Capture the cell that displays the provided text and extract its (X, Y) central coordinate. 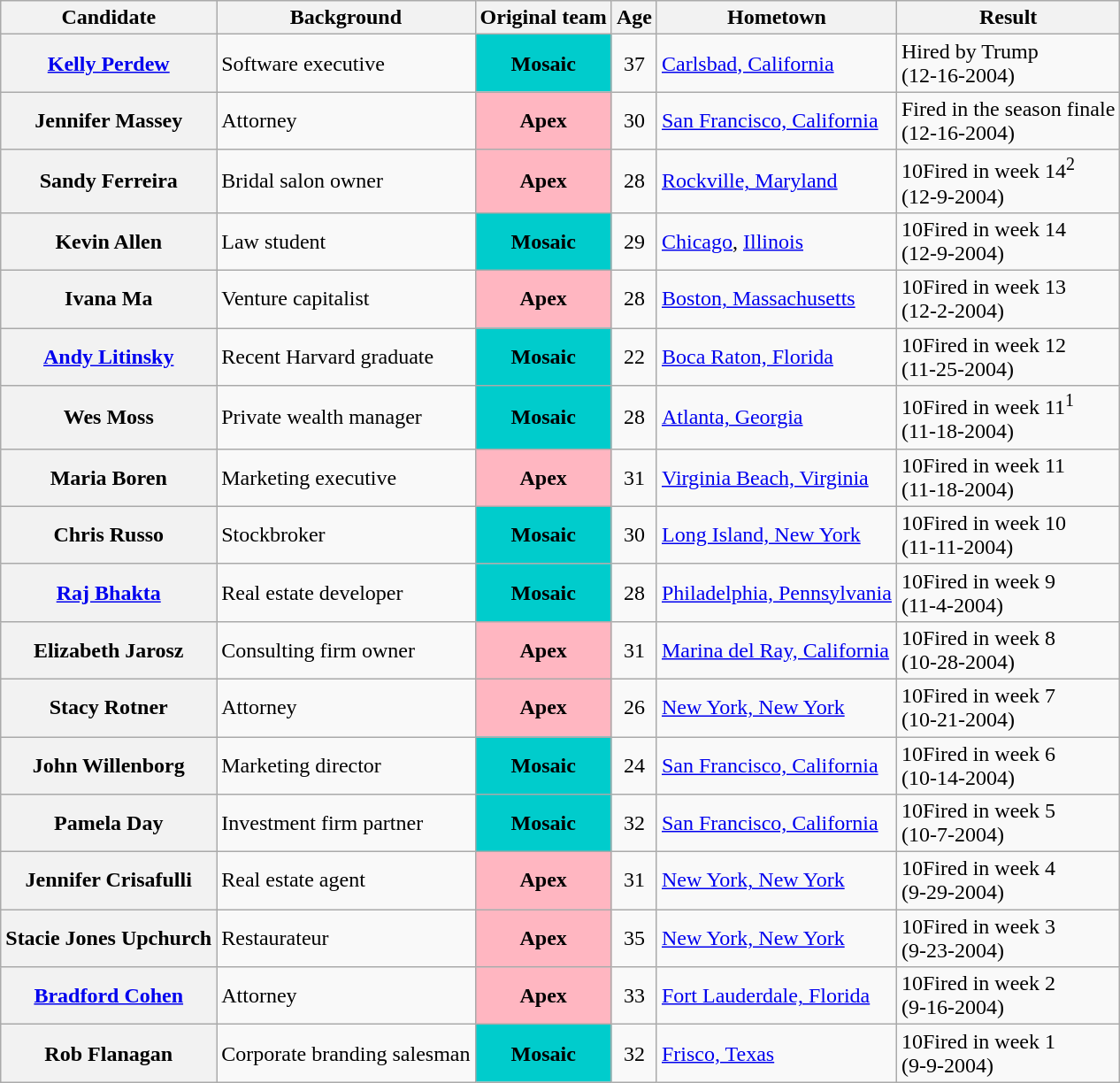
Kelly Perdew (109, 64)
Marina del Ray, California (777, 649)
Wes Moss (109, 418)
Bridal salon owner (346, 181)
Corporate branding salesman (346, 1053)
26 (633, 708)
Ivana Ma (109, 299)
Atlanta, Georgia (777, 418)
Restaurateur (346, 938)
Private wealth manager (346, 418)
10Fired in week 13(12-2-2004) (1008, 299)
Sandy Ferreira (109, 181)
Bradford Cohen (109, 996)
Chicago, Illinois (777, 241)
Original team (543, 18)
Stockbroker (346, 534)
Stacy Rotner (109, 708)
10Fired in week 11(11-18-2004) (1008, 478)
29 (633, 241)
Software executive (346, 64)
Rob Flanagan (109, 1053)
Frisco, Texas (777, 1053)
10Fired in week 8(10-28-2004) (1008, 649)
Investment firm partner (346, 823)
Fort Lauderdale, Florida (777, 996)
Long Island, New York (777, 534)
10Fired in week 4(9-29-2004) (1008, 881)
Boca Raton, Florida (777, 357)
33 (633, 996)
10Fired in week 111(11-18-2004) (1008, 418)
Maria Boren (109, 478)
10Fired in week 6(10-14-2004) (1008, 766)
Candidate (109, 18)
John Willenborg (109, 766)
Stacie Jones Upchurch (109, 938)
10Fired in week 1(9-9-2004) (1008, 1053)
Chris Russo (109, 534)
Marketing executive (346, 478)
Real estate developer (346, 593)
Andy Litinsky (109, 357)
Fired in the season finale(12-16-2004) (1008, 120)
Age (633, 18)
10Fired in week 9(11-4-2004) (1008, 593)
Law student (346, 241)
Rockville, Maryland (777, 181)
10Fired in week 3(9-23-2004) (1008, 938)
Recent Harvard graduate (346, 357)
10Fired in week 5(10-7-2004) (1008, 823)
Philadelphia, Pennsylvania (777, 593)
35 (633, 938)
Jennifer Crisafulli (109, 881)
Real estate agent (346, 881)
Raj Bhakta (109, 593)
Boston, Massachusetts (777, 299)
Hired by Trump(12-16-2004) (1008, 64)
Background (346, 18)
Virginia Beach, Virginia (777, 478)
Kevin Allen (109, 241)
37 (633, 64)
Carlsbad, California (777, 64)
Result (1008, 18)
10Fired in week 10(11-11-2004) (1008, 534)
10Fired in week 2(9-16-2004) (1008, 996)
Marketing director (346, 766)
Pamela Day (109, 823)
Consulting firm owner (346, 649)
Elizabeth Jarosz (109, 649)
10Fired in week 12(11-25-2004) (1008, 357)
24 (633, 766)
10Fired in week 7(10-21-2004) (1008, 708)
10Fired in week 142(12-9-2004) (1008, 181)
10Fired in week 14(12-9-2004) (1008, 241)
Jennifer Massey (109, 120)
22 (633, 357)
Hometown (777, 18)
Venture capitalist (346, 299)
